Return the [x, y] coordinate for the center point of the cell that contains the specified text.  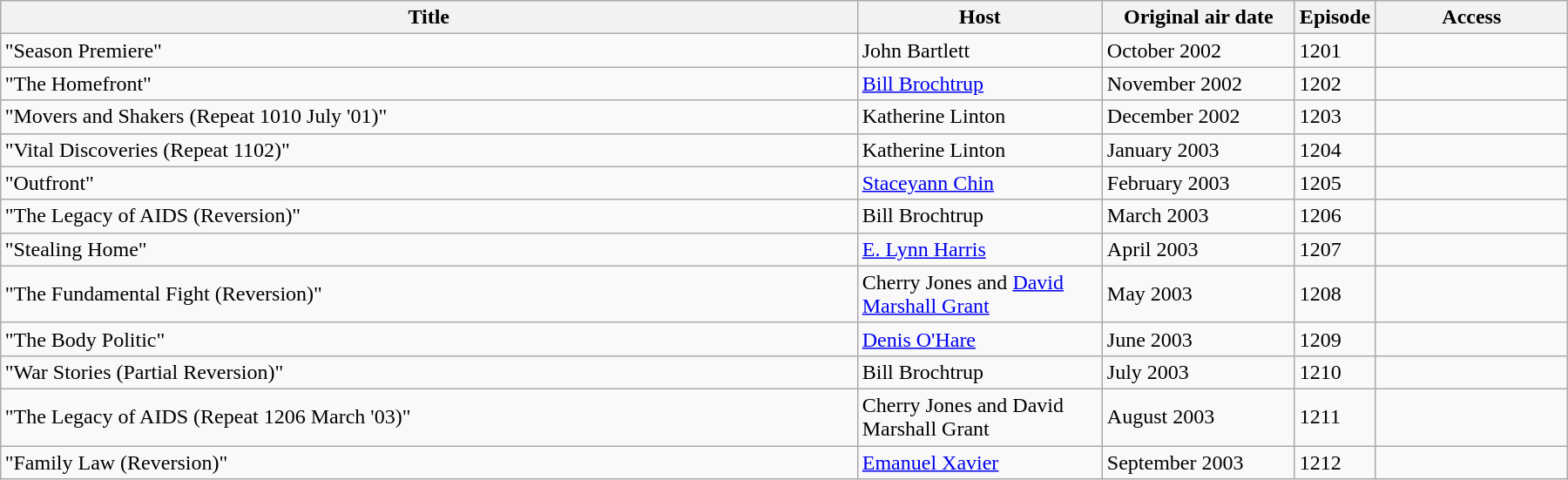
June 2003 [1199, 339]
1204 [1335, 150]
"The Fundamental Fight (Reversion)" [429, 294]
"Movers and Shakers (Repeat 1010 July '01)" [429, 117]
Access [1472, 17]
October 2002 [1199, 51]
1207 [1335, 249]
February 2003 [1199, 183]
1205 [1335, 183]
"Vital Discoveries (Repeat 1102)" [429, 150]
1202 [1335, 84]
Denis O'Hare [979, 339]
November 2002 [1199, 84]
April 2003 [1199, 249]
September 2003 [1199, 463]
Episode [1335, 17]
1210 [1335, 372]
March 2003 [1199, 216]
"Stealing Home" [429, 249]
Original air date [1199, 17]
1201 [1335, 51]
1203 [1335, 117]
"Season Premiere" [429, 51]
1206 [1335, 216]
August 2003 [1199, 416]
"Outfront" [429, 183]
December 2002 [1199, 117]
Staceyann Chin [979, 183]
1211 [1335, 416]
July 2003 [1199, 372]
Host [979, 17]
Emanuel Xavier [979, 463]
"The Homefront" [429, 84]
"The Legacy of AIDS (Reversion)" [429, 216]
Title [429, 17]
"The Legacy of AIDS (Repeat 1206 March '03)" [429, 416]
1208 [1335, 294]
"War Stories (Partial Reversion)" [429, 372]
1212 [1335, 463]
May 2003 [1199, 294]
John Bartlett [979, 51]
"The Body Politic" [429, 339]
1209 [1335, 339]
January 2003 [1199, 150]
E. Lynn Harris [979, 249]
"Family Law (Reversion)" [429, 463]
